Pinpoint the cell where the given text exists, returning its [X, Y] midpoint coordinate. 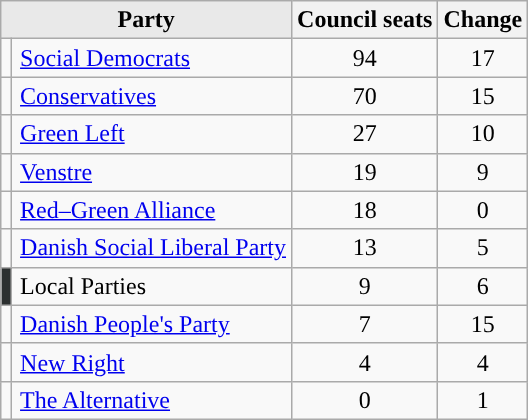
The Alternative [152, 400]
Danish People's Party [152, 324]
Social Democrats [152, 58]
5 [483, 248]
Red–Green Alliance [152, 210]
Local Parties [152, 286]
13 [365, 248]
Conservatives [152, 96]
27 [365, 134]
New Right [152, 362]
19 [365, 172]
7 [365, 324]
94 [365, 58]
6 [483, 286]
Council seats [365, 20]
70 [365, 96]
18 [365, 210]
Green Left [152, 134]
17 [483, 58]
Danish Social Liberal Party [152, 248]
Party [146, 20]
10 [483, 134]
Venstre [152, 172]
Change [483, 20]
1 [483, 400]
